Provide the (X, Y) coordinate of the cell's center where the given text is located.  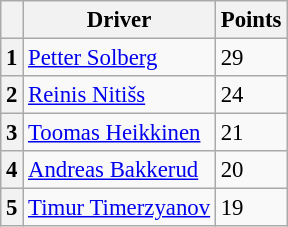
20 (250, 170)
Toomas Heikkinen (120, 133)
3 (12, 133)
21 (250, 133)
2 (12, 95)
Andreas Bakkerud (120, 170)
19 (250, 208)
Points (250, 20)
29 (250, 58)
Timur Timerzyanov (120, 208)
4 (12, 170)
Reinis Nitišs (120, 95)
Petter Solberg (120, 58)
Driver (120, 20)
24 (250, 95)
1 (12, 58)
5 (12, 208)
